Return the [x, y] coordinate for the center point of the cell that contains the specified text.  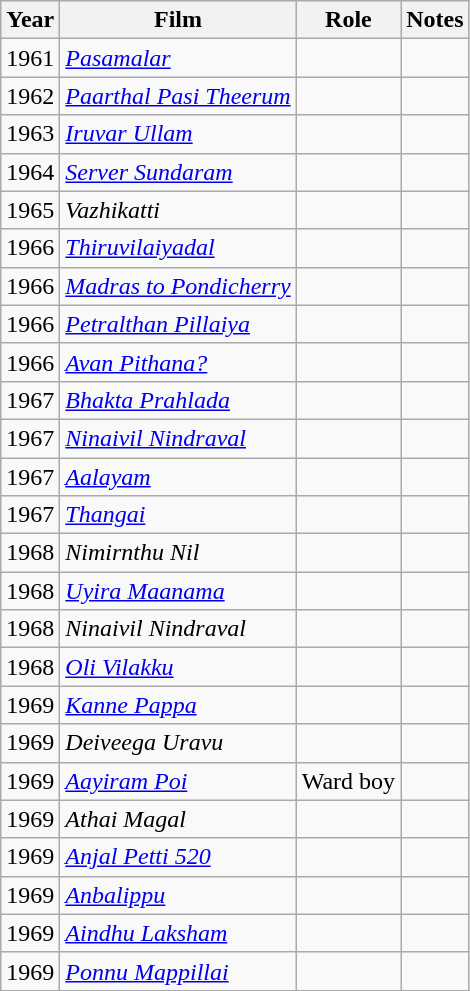
Ponnu Mappillai [178, 971]
Avan Pithana? [178, 362]
Bhakta Prahlada [178, 400]
Anbalippu [178, 895]
Athai Magal [178, 819]
Oli Vilakku [178, 667]
Petralthan Pillaiya [178, 324]
Thangai [178, 515]
Aayiram Poi [178, 781]
1965 [30, 210]
Year [30, 20]
Aalayam [178, 477]
Notes [435, 20]
Role [348, 20]
Anjal Petti 520 [178, 857]
1964 [30, 172]
Ward boy [348, 781]
Server Sundaram [178, 172]
1963 [30, 134]
Kanne Pappa [178, 705]
Iruvar Ullam [178, 134]
Deiveega Uravu [178, 743]
Nimirnthu Nil [178, 553]
Film [178, 20]
Madras to Pondicherry [178, 286]
Pasamalar [178, 58]
Paarthal Pasi Theerum [178, 96]
Vazhikatti [178, 210]
Aindhu Laksham [178, 933]
Thiruvilaiyadal [178, 248]
1962 [30, 96]
Uyira Maanama [178, 591]
1961 [30, 58]
